Identify which cell holds the provided text, then report its [X, Y] central coordinate. 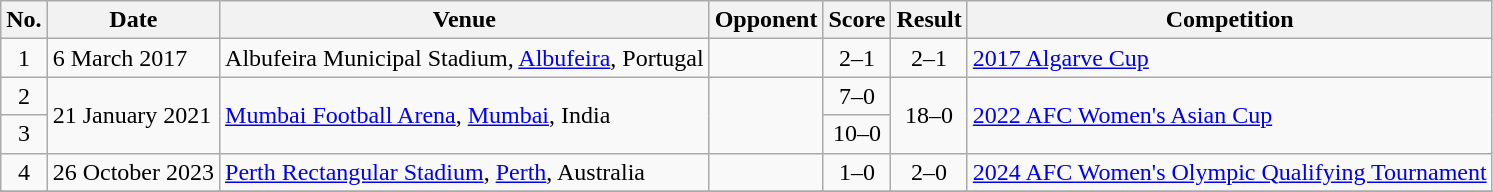
1 [24, 58]
2024 AFC Women's Olympic Qualifying Tournament [1230, 172]
26 October 2023 [133, 172]
2 [24, 96]
18–0 [929, 115]
Competition [1230, 20]
Score [857, 20]
10–0 [857, 134]
21 January 2021 [133, 115]
Perth Rectangular Stadium, Perth, Australia [465, 172]
Albufeira Municipal Stadium, Albufeira, Portugal [465, 58]
7–0 [857, 96]
No. [24, 20]
4 [24, 172]
3 [24, 134]
1–0 [857, 172]
Result [929, 20]
2017 Algarve Cup [1230, 58]
2022 AFC Women's Asian Cup [1230, 115]
Mumbai Football Arena, Mumbai, India [465, 115]
Venue [465, 20]
Opponent [766, 20]
2–0 [929, 172]
Date [133, 20]
6 March 2017 [133, 58]
